Capture the cell that displays the provided text and extract its [X, Y] central coordinate. 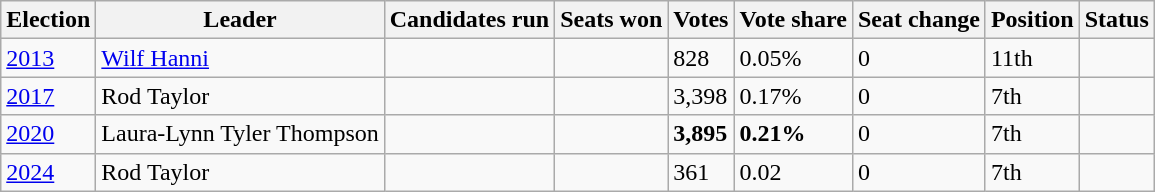
Position [1032, 20]
2013 [48, 58]
361 [701, 172]
2017 [48, 96]
3,398 [701, 96]
Leader [240, 20]
0.21% [793, 134]
11th [1032, 58]
Seats won [612, 20]
2020 [48, 134]
828 [701, 58]
Vote share [793, 20]
0.02 [793, 172]
Candidates run [469, 20]
3,895 [701, 134]
Votes [701, 20]
Seat change [918, 20]
0.05% [793, 58]
Status [1116, 20]
Wilf Hanni [240, 58]
Election [48, 20]
2024 [48, 172]
0.17% [793, 96]
Laura-Lynn Tyler Thompson [240, 134]
